Return the (X, Y) coordinate for the center point of the cell that contains the specified text.  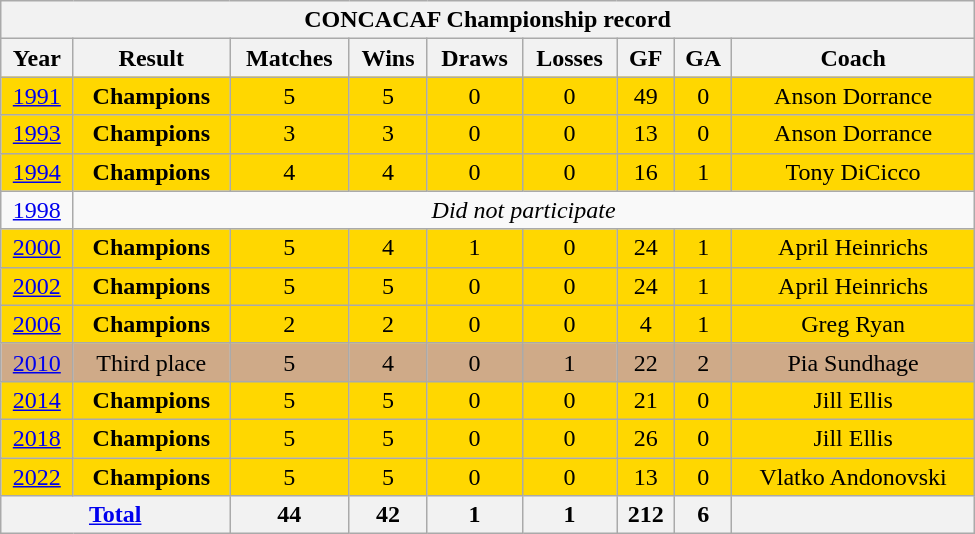
26 (646, 438)
Greg Ryan (853, 324)
22 (646, 362)
212 (646, 515)
GF (646, 58)
21 (646, 400)
Did not participate (524, 210)
1994 (37, 172)
16 (646, 172)
44 (290, 515)
Third place (152, 362)
2006 (37, 324)
GA (702, 58)
2000 (37, 248)
CONCACAF Championship record (488, 20)
2002 (37, 286)
Pia Sundhage (853, 362)
49 (646, 96)
Tony DiCicco (853, 172)
2018 (37, 438)
1998 (37, 210)
Total (116, 515)
1993 (37, 134)
Result (152, 58)
Coach (853, 58)
Draws (474, 58)
42 (388, 515)
Losses (570, 58)
Wins (388, 58)
2022 (37, 477)
1991 (37, 96)
6 (702, 515)
Vlatko Andonovski (853, 477)
2010 (37, 362)
2014 (37, 400)
Year (37, 58)
Matches (290, 58)
